Determine the (X, Y) coordinate at the center of the cell enclosing the given text.  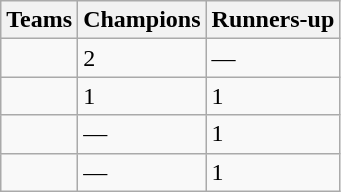
Runners-up (273, 20)
Teams (40, 20)
2 (142, 58)
Champions (142, 20)
